Find where the given text appears and provide that cell's center as (X, Y) coordinate. 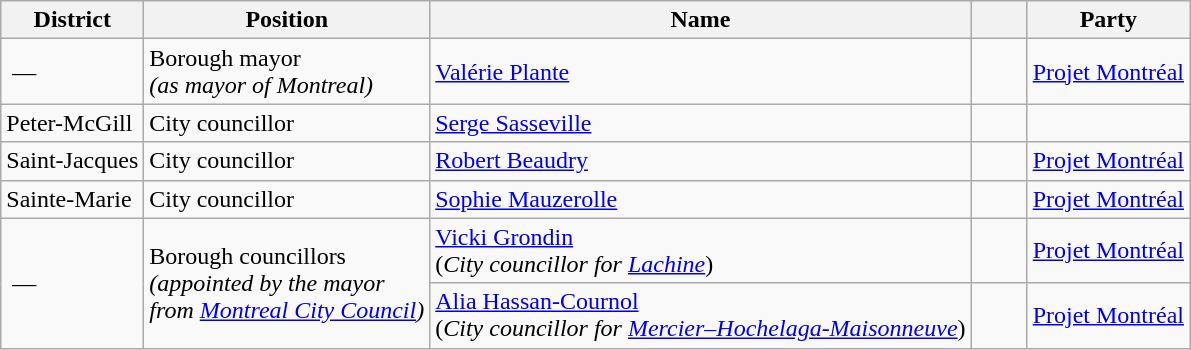
Party (1108, 20)
Position (287, 20)
Borough councillors(appointed by the mayorfrom Montreal City Council) (287, 283)
Borough mayor(as mayor of Montreal) (287, 72)
Alia Hassan-Cournol(City councillor for Mercier–Hochelaga-Maisonneuve) (700, 316)
Sophie Mauzerolle (700, 199)
Peter-McGill (72, 123)
Vicki Grondin(City councillor for Lachine) (700, 250)
Name (700, 20)
Valérie Plante (700, 72)
District (72, 20)
Robert Beaudry (700, 161)
Sainte-Marie (72, 199)
Serge Sasseville (700, 123)
Saint-Jacques (72, 161)
